Extract the (X, Y) coordinate from the center of the cell holding the provided text.  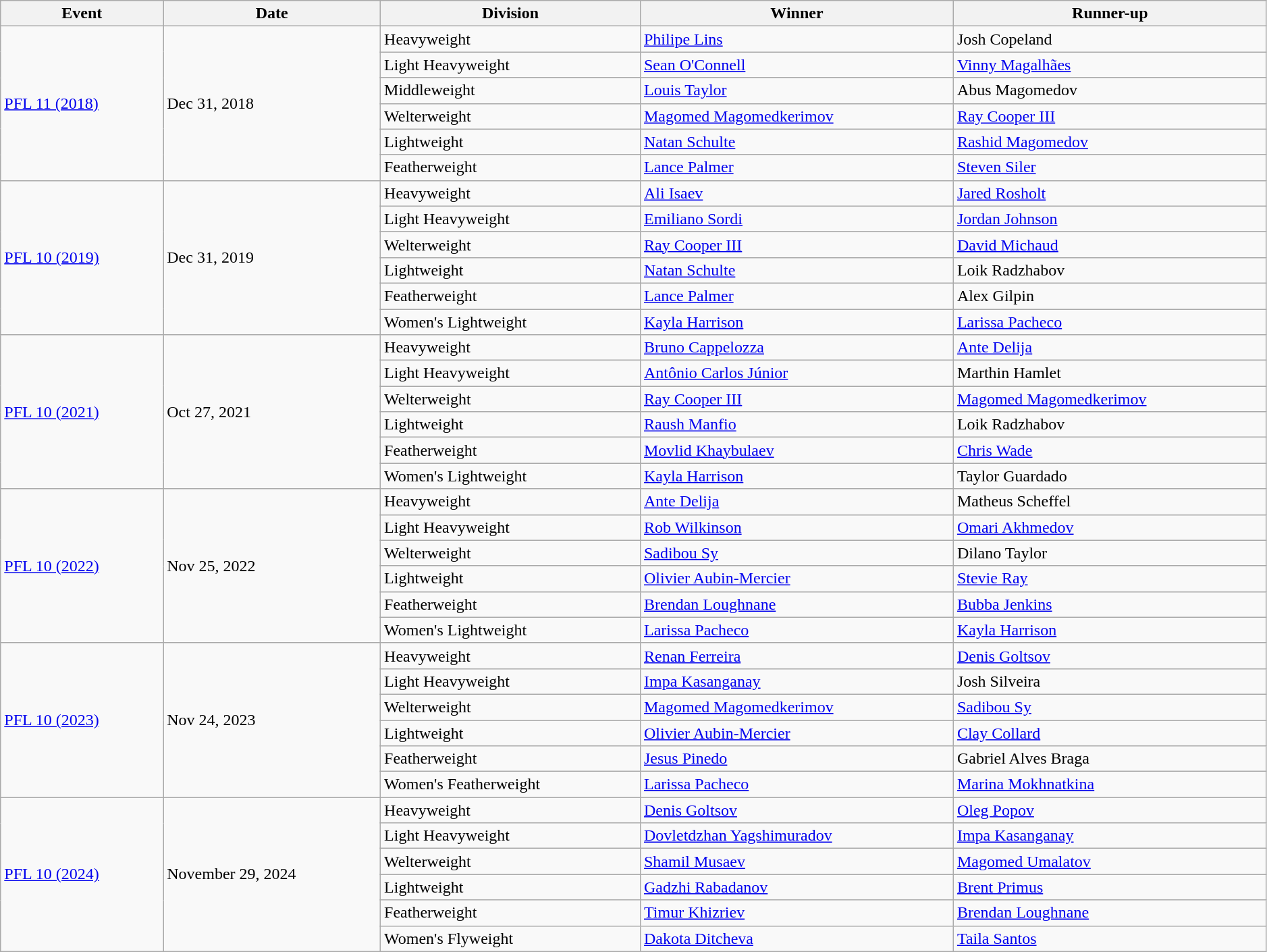
Middleweight (510, 90)
Oct 27, 2021 (272, 412)
November 29, 2024 (272, 874)
Raush Manfio (797, 425)
Omari Akhmedov (1110, 527)
Gabriel Alves Braga (1110, 759)
PFL 10 (2019) (82, 257)
Winner (797, 14)
Steven Siler (1110, 167)
Brent Primus (1110, 887)
Runner-up (1110, 14)
Antônio Carlos Júnior (797, 373)
Josh Copeland (1110, 39)
Sean O'Connell (797, 65)
Dakota Ditcheva (797, 938)
Dilano Taylor (1110, 553)
Dec 31, 2019 (272, 257)
Nov 25, 2022 (272, 566)
PFL 10 (2023) (82, 720)
Taila Santos (1110, 938)
Jared Rosholt (1110, 193)
Women's Flyweight (510, 938)
Dec 31, 2018 (272, 103)
Matheus Scheffel (1110, 502)
Date (272, 14)
Renan Ferreira (797, 656)
Rashid Magomedov (1110, 142)
PFL 10 (2024) (82, 874)
Chris Wade (1110, 450)
Taylor Guardado (1110, 476)
Emiliano Sordi (797, 219)
Jesus Pinedo (797, 759)
Philipe Lins (797, 39)
Timur Khizriev (797, 913)
David Michaud (1110, 244)
Event (82, 14)
Division (510, 14)
Bruno Cappelozza (797, 348)
Marthin Hamlet (1110, 373)
PFL 11 (2018) (82, 103)
Rob Wilkinson (797, 527)
PFL 10 (2022) (82, 566)
Ali Isaev (797, 193)
Alex Gilpin (1110, 296)
Clay Collard (1110, 733)
Oleg Popov (1110, 810)
Abus Magomedov (1110, 90)
Dovletdzhan Yagshimuradov (797, 836)
Bubba Jenkins (1110, 604)
Magomed Umalatov (1110, 862)
Jordan Johnson (1110, 219)
Vinny Magalhães (1110, 65)
Movlid Khaybulaev (797, 450)
Josh Silveira (1110, 681)
Shamil Musaev (797, 862)
Women's Featherweight (510, 785)
PFL 10 (2021) (82, 412)
Marina Mokhnatkina (1110, 785)
Stevie Ray (1110, 579)
Nov 24, 2023 (272, 720)
Louis Taylor (797, 90)
Gadzhi Rabadanov (797, 887)
